Return the [X, Y] coordinate for the center point of the cell that contains the specified text.  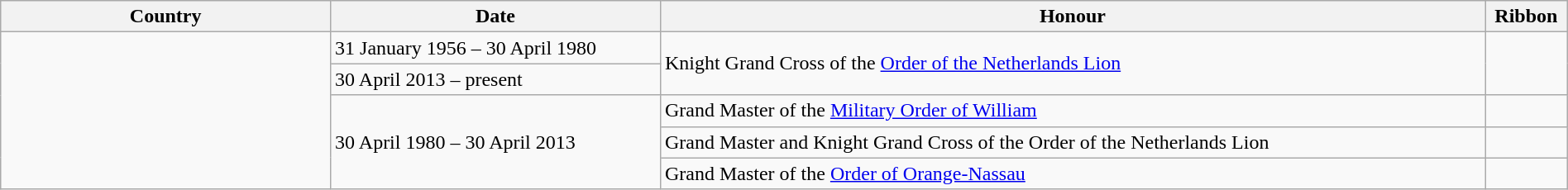
Country [165, 17]
Date [496, 17]
Grand Master of the Military Order of William [1072, 111]
Grand Master of the Order of Orange-Nassau [1072, 173]
30 April 1980 – 30 April 2013 [496, 142]
Honour [1072, 17]
Ribbon [1527, 17]
31 January 1956 – 30 April 1980 [496, 48]
Knight Grand Cross of the Order of the Netherlands Lion [1072, 64]
30 April 2013 – present [496, 79]
Grand Master and Knight Grand Cross of the Order of the Netherlands Lion [1072, 142]
